Identify which cell holds the provided text, then report its [x, y] central coordinate. 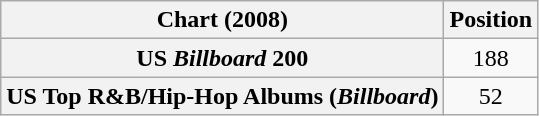
188 [491, 58]
Position [491, 20]
US Billboard 200 [222, 58]
US Top R&B/Hip-Hop Albums (Billboard) [222, 96]
Chart (2008) [222, 20]
52 [491, 96]
